Output the (x, y) coordinate of the center of the cell containing the given text.  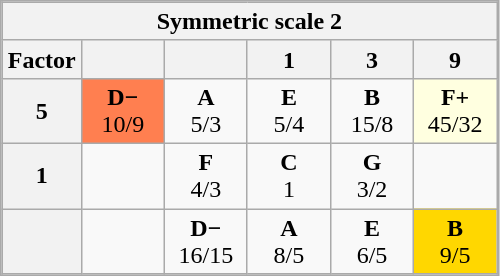
C 1 (288, 176)
D− 16/15 (206, 240)
Factor (42, 59)
F 4/3 (206, 176)
B 9/5 (456, 240)
D− 10/9 (122, 110)
5 (42, 110)
3 (372, 59)
G 3/2 (372, 176)
A 5/3 (206, 110)
E 5/4 (288, 110)
9 (456, 59)
F+ 45/32 (456, 110)
Symmetric scale 2 (249, 21)
A 8/5 (288, 240)
B 15/8 (372, 110)
E 6/5 (372, 240)
